Search for the cell housing the specified text and yield its [X, Y] center coordinate. 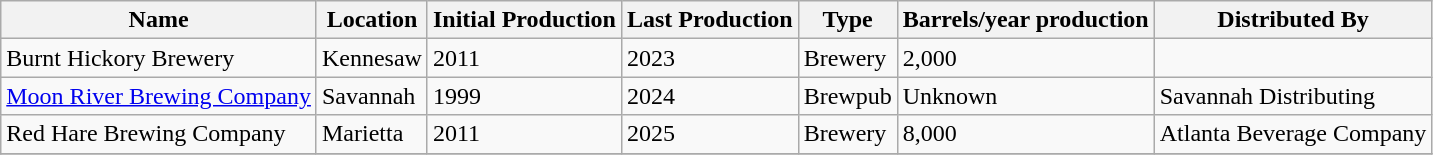
Type [848, 20]
Initial Production [524, 20]
1999 [524, 96]
Location [372, 20]
Brewpub [848, 96]
2,000 [1026, 58]
Barrels/year production [1026, 20]
Savannah Distributing [1293, 96]
Name [159, 20]
Burnt Hickory Brewery [159, 58]
Atlanta Beverage Company [1293, 134]
Distributed By [1293, 20]
8,000 [1026, 134]
2023 [710, 58]
Moon River Brewing Company [159, 96]
Kennesaw [372, 58]
Last Production [710, 20]
Marietta [372, 134]
Red Hare Brewing Company [159, 134]
2024 [710, 96]
Unknown [1026, 96]
2025 [710, 134]
Savannah [372, 96]
